Search for the cell housing the specified text and yield its (X, Y) center coordinate. 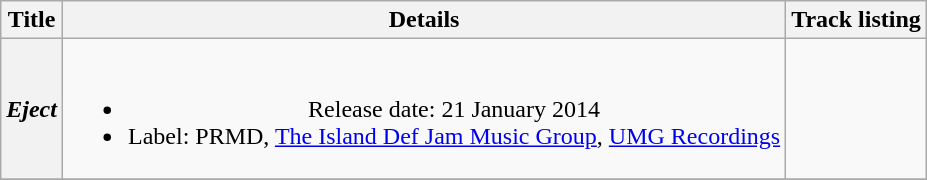
Title (32, 20)
Details (424, 20)
Eject (32, 109)
Release date: 21 January 2014Label: PRMD, The Island Def Jam Music Group, UMG Recordings (424, 109)
Track listing (856, 20)
